Return the [X, Y] coordinate for the center point of the cell that contains the specified text.  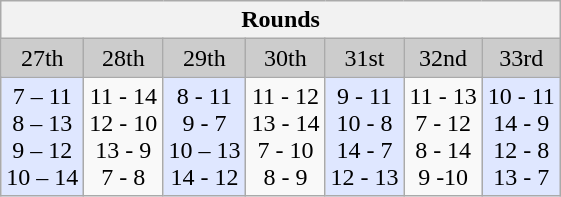
7 – 118 – 139 – 1210 – 14 [42, 136]
11 - 137 - 128 - 149 -10 [443, 136]
33rd [521, 58]
8 - 119 - 710 – 1314 - 12 [204, 136]
28th [124, 58]
Rounds [281, 20]
9 - 1110 - 814 - 712 - 13 [364, 136]
30th [286, 58]
11 - 1412 - 1013 - 97 - 8 [124, 136]
10 - 1114 - 912 - 813 - 7 [521, 136]
29th [204, 58]
32nd [443, 58]
27th [42, 58]
31st [364, 58]
11 - 1213 - 147 - 108 - 9 [286, 136]
